Locate the cell with the specified text and output its (X, Y) center coordinate. 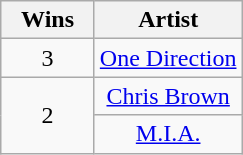
Artist (168, 20)
Wins (48, 20)
M.I.A. (168, 134)
2 (48, 115)
One Direction (168, 58)
Chris Brown (168, 96)
3 (48, 58)
